Locate the cell with the specified text and output its [x, y] center coordinate. 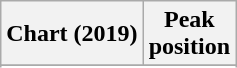
Chart (2019) [72, 34]
Peakposition [189, 34]
